Output the (X, Y) coordinate of the center of the cell containing the given text.  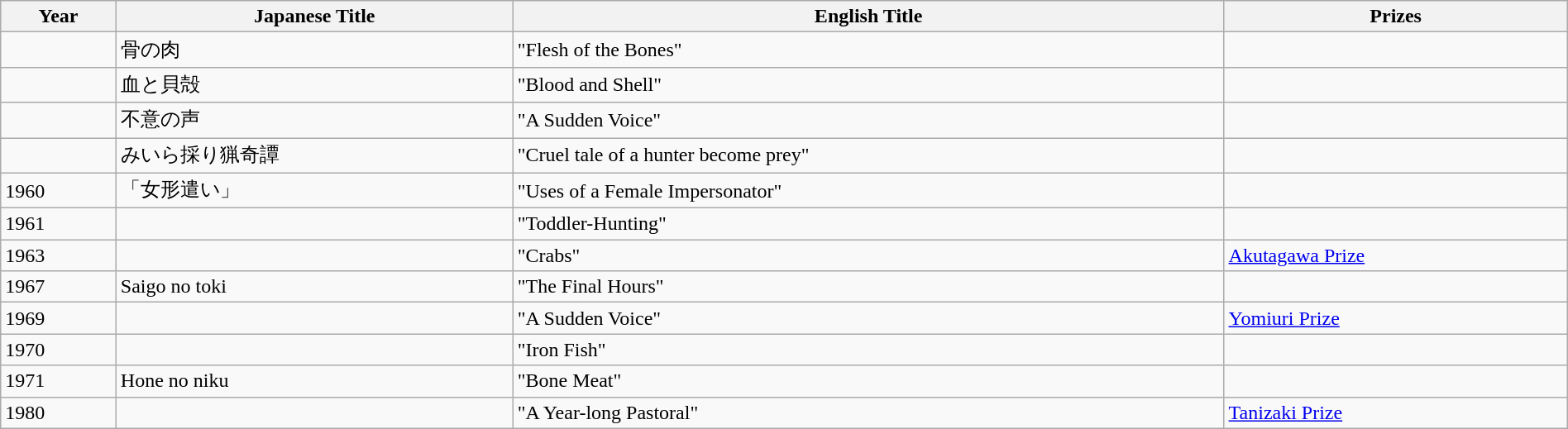
1971 (59, 381)
"Uses of a Female Impersonator" (868, 190)
Year (59, 17)
Saigo no toki (314, 287)
Yomiuri Prize (1396, 318)
1967 (59, 287)
"Iron Fish" (868, 350)
"Cruel tale of a hunter become prey" (868, 155)
English Title (868, 17)
Japanese Title (314, 17)
1960 (59, 190)
みいら採り猟奇譚 (314, 155)
不意の声 (314, 121)
"Bone Meat" (868, 381)
血と貝殻 (314, 84)
1980 (59, 412)
"Flesh of the Bones" (868, 50)
1969 (59, 318)
"A Year-long Pastoral" (868, 412)
"Toddler-Hunting" (868, 224)
1963 (59, 255)
Akutagawa Prize (1396, 255)
"Blood and Shell" (868, 84)
1961 (59, 224)
「女形遣い」 (314, 190)
1970 (59, 350)
骨の肉 (314, 50)
Prizes (1396, 17)
"The Final Hours" (868, 287)
Tanizaki Prize (1396, 412)
"Crabs" (868, 255)
Hone no niku (314, 381)
